Extract the (X, Y) coordinate from the center of the cell holding the provided text.  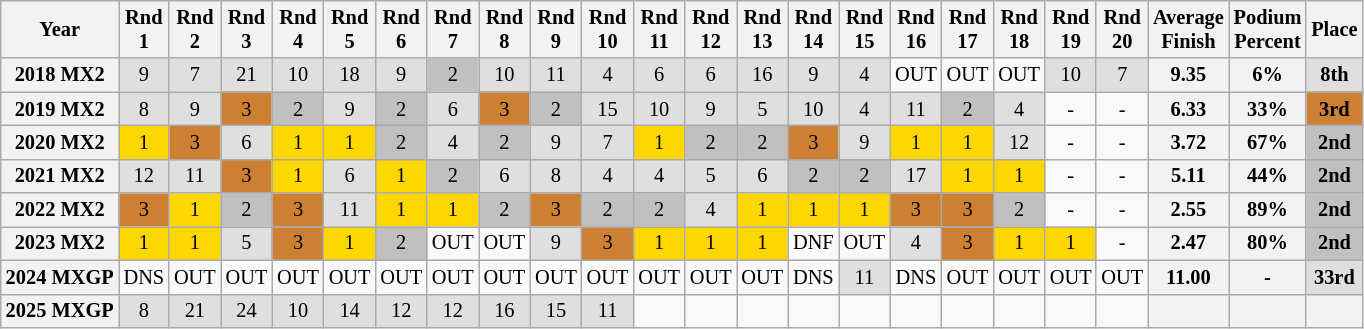
Rnd19 (1071, 29)
Rnd20 (1122, 29)
89% (1268, 210)
67% (1268, 142)
17 (916, 176)
5.11 (1188, 176)
24 (247, 311)
9.35 (1188, 75)
Rnd6 (401, 29)
2019 MX2 (60, 109)
2020 MX2 (60, 142)
2024 MXGP (60, 277)
Rnd15 (865, 29)
PodiumPercent (1268, 29)
Place (1334, 29)
6% (1268, 75)
Rnd18 (1019, 29)
DNF (813, 243)
Rnd4 (298, 29)
Rnd12 (711, 29)
2025 MXGP (60, 311)
Year (60, 29)
80% (1268, 243)
2022 MX2 (60, 210)
44% (1268, 176)
Rnd17 (968, 29)
Rnd2 (195, 29)
Rnd14 (813, 29)
2023 MX2 (60, 243)
3rd (1334, 109)
Rnd11 (659, 29)
Rnd8 (505, 29)
2.55 (1188, 210)
2.47 (1188, 243)
11.00 (1188, 277)
Rnd13 (762, 29)
Rnd16 (916, 29)
Rnd10 (608, 29)
Rnd7 (453, 29)
Rnd1 (144, 29)
8th (1334, 75)
Rnd3 (247, 29)
18 (350, 75)
3.72 (1188, 142)
2018 MX2 (60, 75)
AverageFinish (1188, 29)
33% (1268, 109)
14 (350, 311)
6.33 (1188, 109)
Rnd5 (350, 29)
Rnd9 (556, 29)
2021 MX2 (60, 176)
33rd (1334, 277)
